Detect which cell encompasses the target text, then output its [X, Y] center coordinate. 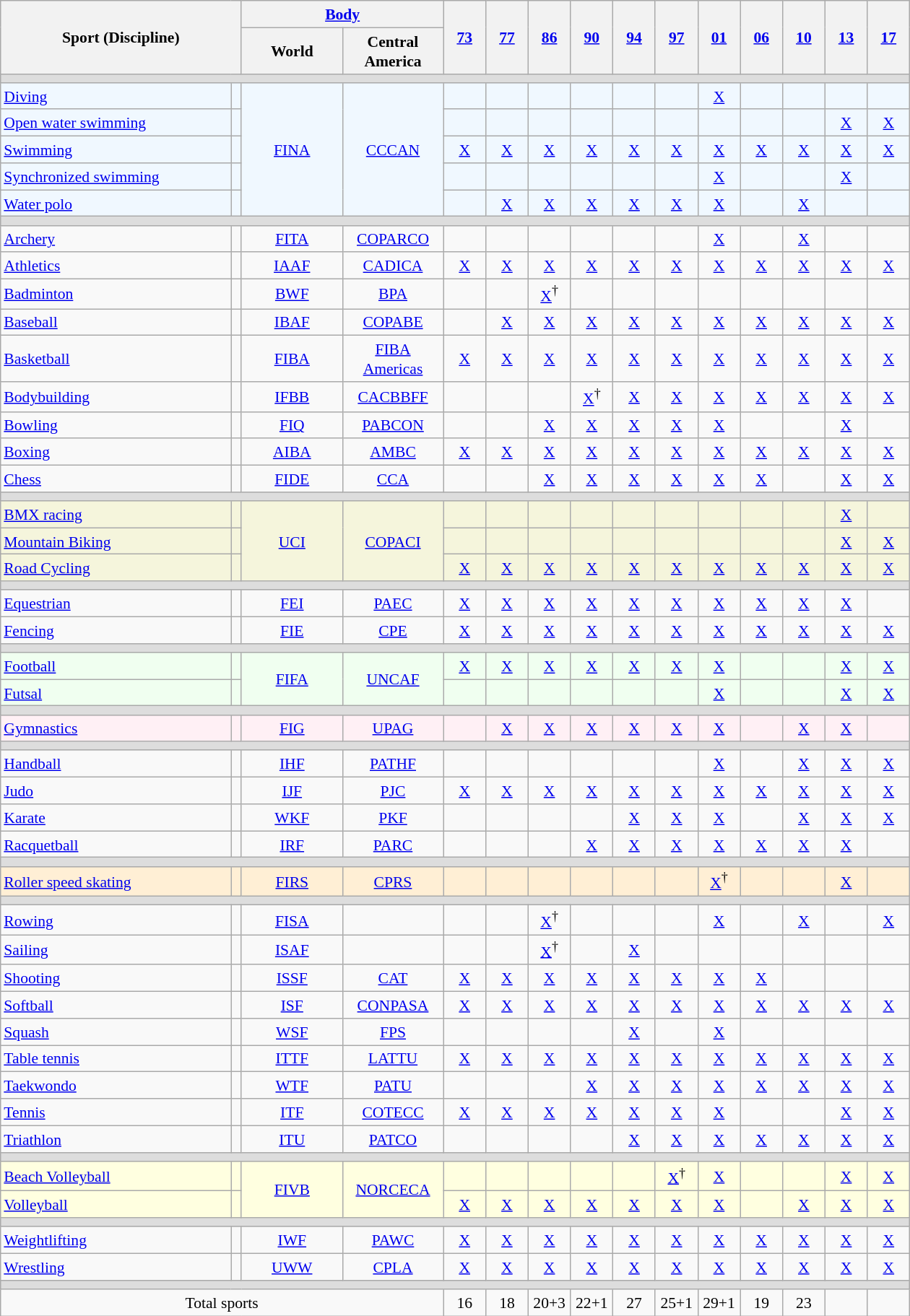
Taekwondo [116, 1086]
Body [342, 14]
Athletics [116, 266]
COPABE [393, 322]
BMX racing [116, 514]
COPARCO [393, 238]
Road Cycling [116, 567]
CPLA [393, 1266]
Rowing [116, 920]
CAT [393, 977]
WSF [292, 1032]
Gymnastics [116, 728]
Total sports [222, 1302]
10 [805, 38]
CACBBFF [393, 397]
CPRS [393, 881]
94 [634, 38]
Mountain Biking [116, 541]
IBAF [292, 322]
19 [761, 1302]
CONPASA [393, 1005]
Archery [116, 238]
FIRS [292, 881]
FITA [292, 238]
CCA [393, 478]
UPAG [393, 728]
ITF [292, 1112]
Bowling [116, 424]
01 [719, 38]
FIBA Americas [393, 359]
Judo [116, 791]
CADICA [393, 266]
ITU [292, 1139]
ISSF [292, 977]
PATCO [393, 1139]
Volleyball [116, 1204]
IWF [292, 1240]
23 [805, 1302]
Tennis [116, 1112]
Swimming [116, 149]
FIVB [292, 1189]
Karate [116, 817]
FEI [292, 603]
FINA [292, 149]
UNCAF [393, 679]
Futsal [116, 693]
CPE [393, 629]
Diving [116, 95]
Equestrian [116, 603]
BPA [393, 293]
25+1 [676, 1302]
Baseball [116, 322]
FISA [292, 920]
Handball [116, 764]
WTF [292, 1086]
77 [507, 38]
Sailing [116, 950]
86 [549, 38]
FIG [292, 728]
Roller speed skating [116, 881]
Shooting [116, 977]
Bodybuilding [116, 397]
22+1 [592, 1302]
IRF [292, 845]
PKF [393, 817]
16 [465, 1302]
Weightlifting [116, 1240]
ITTF [292, 1058]
06 [761, 38]
AIBA [292, 452]
Triathlon [116, 1139]
IFBB [292, 397]
World [292, 51]
UWW [292, 1266]
13 [846, 38]
97 [676, 38]
COPACI [393, 541]
Sport (Discipline) [121, 38]
ISAF [292, 950]
Boxing [116, 452]
FIDE [292, 478]
PAEC [393, 603]
Central America [393, 51]
Wrestling [116, 1266]
FIFA [292, 679]
ISF [292, 1005]
PATHF [393, 764]
FIE [292, 629]
Football [116, 666]
LATTU [393, 1058]
IJF [292, 791]
PARC [393, 845]
17 [888, 38]
Synchronized swimming [116, 176]
73 [465, 38]
NORCECA [393, 1189]
29+1 [719, 1302]
COTECC [393, 1112]
Basketball [116, 359]
PATU [393, 1086]
IAAF [292, 266]
Fencing [116, 629]
FPS [393, 1032]
IHF [292, 764]
Water polo [116, 204]
90 [592, 38]
Squash [116, 1032]
WKF [292, 817]
FIBA [292, 359]
AMBC [393, 452]
27 [634, 1302]
Racquetball [116, 845]
Badminton [116, 293]
20+3 [549, 1302]
Softball [116, 1005]
FIQ [292, 424]
18 [507, 1302]
PAWC [393, 1240]
UCI [292, 541]
BWF [292, 293]
Beach Volleyball [116, 1175]
PJC [393, 791]
Chess [116, 478]
PABCON [393, 424]
Table tennis [116, 1058]
CCCAN [393, 149]
Open water swimming [116, 123]
